For the text-containing cell, return its midpoint in [X, Y] coordinate format. 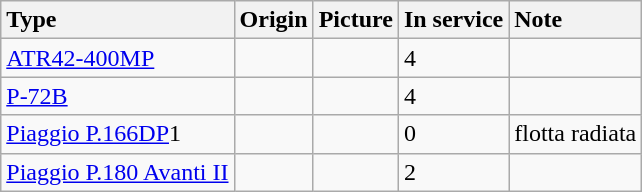
flotta radiata [576, 134]
Picture [356, 20]
0 [453, 134]
Origin [274, 20]
Type [118, 20]
Piaggio P.180 Avanti II [118, 172]
Piaggio P.166DP1 [118, 134]
2 [453, 172]
In service [453, 20]
P-72B [118, 96]
Note [576, 20]
ATR42-400MP [118, 58]
